For the text-containing cell, return its midpoint in (x, y) coordinate format. 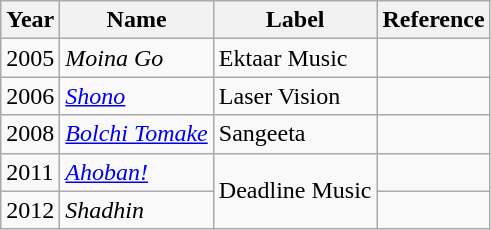
2005 (30, 58)
Name (136, 20)
Shono (136, 96)
Shadhin (136, 210)
Laser Vision (295, 96)
Year (30, 20)
Reference (434, 20)
Deadline Music (295, 191)
Moina Go (136, 58)
2008 (30, 134)
Bolchi Tomake (136, 134)
Sangeeta (295, 134)
2011 (30, 172)
2012 (30, 210)
Label (295, 20)
Ahoban! (136, 172)
Ektaar Music (295, 58)
2006 (30, 96)
